Capture the cell that displays the provided text and extract its [x, y] central coordinate. 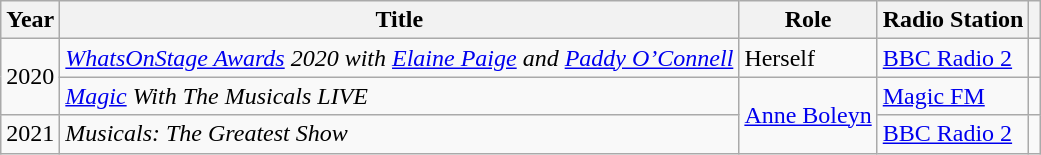
Magic FM [953, 96]
Musicals: The Greatest Show [400, 134]
Title [400, 20]
Anne Boleyn [808, 115]
2020 [30, 77]
2021 [30, 134]
WhatsOnStage Awards 2020 with Elaine Paige and Paddy O’Connell [400, 58]
Role [808, 20]
Magic With The Musicals LIVE [400, 96]
Radio Station [953, 20]
Year [30, 20]
Herself [808, 58]
